Capture the cell that displays the provided text and extract its (x, y) central coordinate. 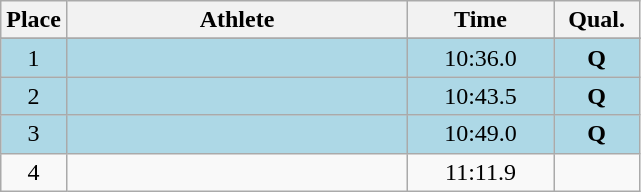
10:49.0 (481, 134)
Athlete (236, 20)
10:43.5 (481, 96)
3 (34, 134)
Place (34, 20)
Time (481, 20)
11:11.9 (481, 172)
Qual. (597, 20)
2 (34, 96)
4 (34, 172)
10:36.0 (481, 58)
1 (34, 58)
